Pinpoint the cell where the given text exists, returning its (X, Y) midpoint coordinate. 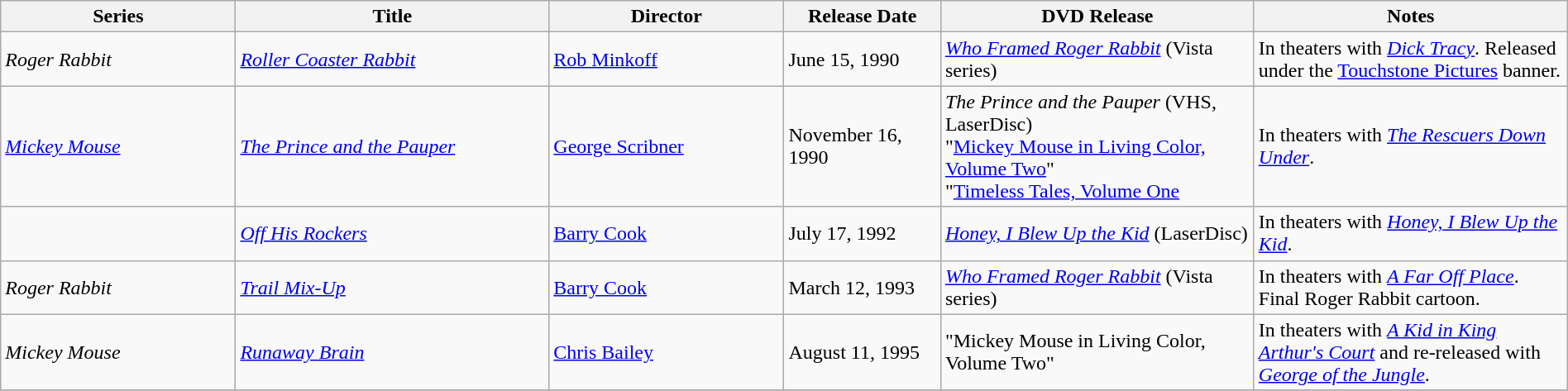
Roller Coaster Rabbit (392, 60)
Director (667, 17)
Series (118, 17)
Chris Bailey (667, 352)
Rob Minkoff (667, 60)
November 16, 1990 (862, 146)
March 12, 1993 (862, 288)
"Mickey Mouse in Living Color, Volume Two" (1097, 352)
In theaters with Dick Tracy. Released under the Touchstone Pictures banner. (1411, 60)
In theaters with The Rescuers Down Under. (1411, 146)
Trail Mix-Up (392, 288)
In theaters with Honey, I Blew Up the Kid. (1411, 233)
In theaters with A Kid in King Arthur's Court and re-released with George of the Jungle. (1411, 352)
June 15, 1990 (862, 60)
Notes (1411, 17)
August 11, 1995 (862, 352)
George Scribner (667, 146)
Release Date (862, 17)
The Prince and the Pauper (392, 146)
Title (392, 17)
Honey, I Blew Up the Kid (LaserDisc) (1097, 233)
DVD Release (1097, 17)
Off His Rockers (392, 233)
Runaway Brain (392, 352)
The Prince and the Pauper (VHS, LaserDisc) "Mickey Mouse in Living Color, Volume Two" "Timeless Tales, Volume One (1097, 146)
July 17, 1992 (862, 233)
In theaters with A Far Off Place. Final Roger Rabbit cartoon. (1411, 288)
